Extract the [X, Y] coordinate from the center of the cell holding the provided text.  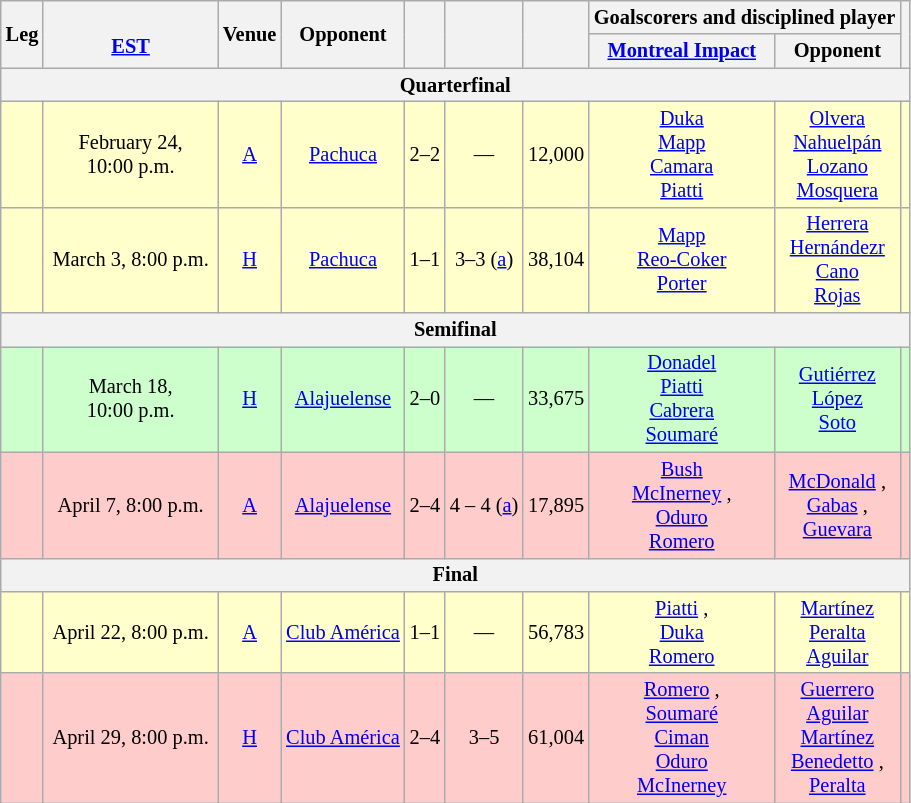
61,004 [556, 738]
12,000 [556, 154]
2–0 [425, 399]
17,895 [556, 505]
Herrera Hernándezr Cano Rojas [838, 260]
Venue [250, 34]
3–5 [484, 738]
March 18, 10:00 p.m. [130, 399]
Piatti , Duka Romero [682, 632]
April 7, 8:00 p.m. [130, 505]
Guerrero Aguilar Martínez Benedetto , Peralta [838, 738]
Donadel Piatti Cabrera Soumaré [682, 399]
Olvera Nahuelpán Lozano Mosquera [838, 154]
38,104 [556, 260]
Goalscorers and disciplined player [744, 17]
33,675 [556, 399]
Montreal Impact [682, 51]
Quarterfinal [456, 85]
3–3 (a) [484, 260]
April 22, 8:00 p.m. [130, 632]
EST [130, 34]
56,783 [556, 632]
Semifinal [456, 330]
Martínez Peralta Aguilar [838, 632]
Duka Mapp Camara Piatti [682, 154]
Romero , Soumaré Ciman Oduro McInerney [682, 738]
2–2 [425, 154]
Gutiérrez López Soto [838, 399]
Final [456, 575]
February 24, 10:00 p.m. [130, 154]
March 3, 8:00 p.m. [130, 260]
4 – 4 (a) [484, 505]
McDonald , Gabas , Guevara [838, 505]
Leg [22, 34]
Bush McInerney , Oduro Romero [682, 505]
April 29, 8:00 p.m. [130, 738]
Mapp Reo-Coker Porter [682, 260]
